Determine the (X, Y) coordinate at the center of the cell enclosing the given text.  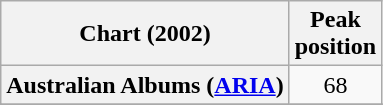
68 (335, 85)
Chart (2002) (145, 34)
Australian Albums (ARIA) (145, 85)
Peakposition (335, 34)
